Extract the (X, Y) coordinate from the center of the cell holding the provided text.  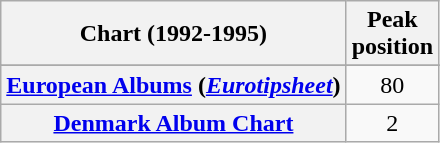
European Albums (Eurotipsheet) (174, 85)
Denmark Album Chart (174, 123)
Chart (1992-1995) (174, 34)
80 (392, 85)
Peakposition (392, 34)
2 (392, 123)
